Determine the (X, Y) coordinate at the center of the cell enclosing the given text.  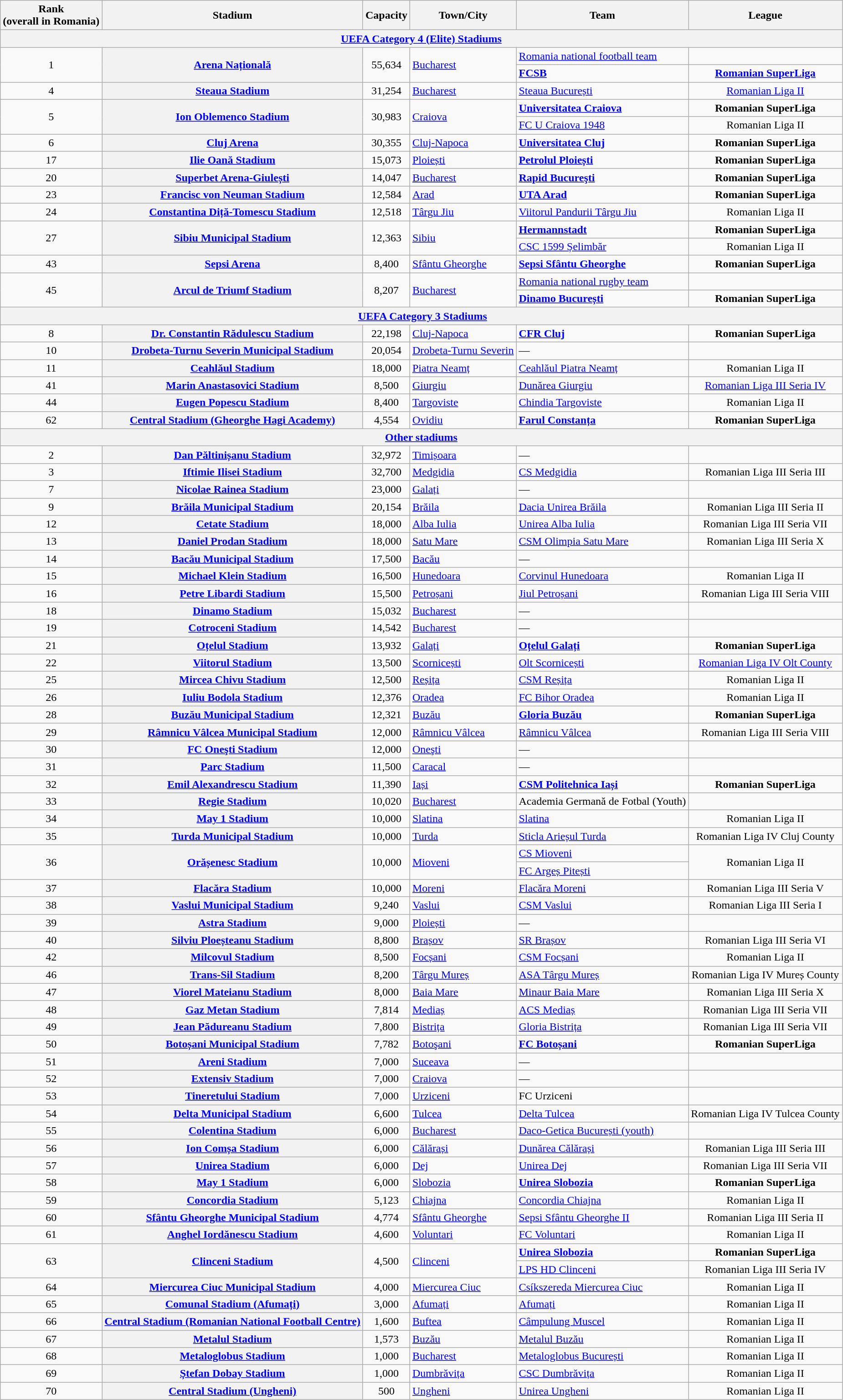
UEFA Category 3 Stadiums (421, 316)
20 (51, 177)
6 (51, 143)
Vaslui Municipal Stadium (232, 905)
Brașov (463, 940)
Romanian Liga III Seria V (766, 888)
Nicolae Rainea Stadium (232, 489)
58 (51, 1183)
23 (51, 194)
Arad (463, 194)
Sibiu (463, 238)
SR Brașov (602, 940)
Cluj Arena (232, 143)
Anghel Iordănescu Stadium (232, 1235)
11,500 (386, 766)
Ceahlăul Stadium (232, 368)
32 (51, 784)
41 (51, 385)
Astra Stadium (232, 923)
49 (51, 1027)
ASA Târgu Mureș (602, 975)
Baia Mare (463, 992)
5,123 (386, 1200)
3,000 (386, 1304)
3 (51, 472)
7 (51, 489)
66 (51, 1321)
Unirea Alba Iulia (602, 524)
35 (51, 836)
Mircea Chivu Stadium (232, 680)
42 (51, 957)
12,518 (386, 212)
Capacity (386, 15)
FCSB (602, 73)
Dan Păltinișanu Stadium (232, 455)
70 (51, 1391)
Voluntari (463, 1235)
Michael Klein Stadium (232, 576)
25 (51, 680)
Minaur Baia Mare (602, 992)
Sepsi Arena (232, 264)
Marin Anastasovici Stadium (232, 385)
Sfântu Gheorghe Municipal Stadium (232, 1217)
Jean Pădureanu Stadium (232, 1027)
Metaloglobus Stadium (232, 1356)
Chindia Targoviste (602, 403)
Olt Scornicești (602, 663)
60 (51, 1217)
13,500 (386, 663)
Corvinul Hunedoara (602, 576)
Drobeta-Turnu Severin (463, 351)
31 (51, 766)
Vaslui (463, 905)
Rank (overall in Romania) (51, 15)
8 (51, 333)
Dunărea Giurgiu (602, 385)
Superbet Arena-Giulești (232, 177)
Arcul de Triumf Stadium (232, 290)
16 (51, 593)
CFR Cluj (602, 333)
54 (51, 1114)
Extensiv Stadium (232, 1079)
Parc Stadium (232, 766)
4,600 (386, 1235)
LPS HD Clinceni (602, 1269)
Ilie Oană Stadium (232, 160)
Medgidia (463, 472)
Team (602, 15)
9,240 (386, 905)
Dumbrăvița (463, 1374)
Slobozia (463, 1183)
Scornicești (463, 663)
57 (51, 1165)
Dinamo București (602, 299)
40 (51, 940)
43 (51, 264)
League (766, 15)
Areni Stadium (232, 1062)
Metalul Stadium (232, 1339)
17 (51, 160)
Constantina Diță-Tomescu Stadium (232, 212)
Academia Germană de Fotbal (Youth) (602, 802)
Drobeta-Turnu Severin Municipal Stadium (232, 351)
27 (51, 238)
9 (51, 507)
22,198 (386, 333)
CSC 1599 Șelimbăr (602, 247)
CSM Politehnica Iași (602, 784)
Dinamo Stadium (232, 611)
Farul Constanța (602, 420)
Timișoara (463, 455)
62 (51, 420)
CSM Reșița (602, 680)
Iftimie Ilisei Stadium (232, 472)
Urziceni (463, 1096)
Central Stadium (Gheorghe Hagi Academy) (232, 420)
Sibiu Municipal Stadium (232, 238)
Mioveni (463, 862)
Oțelul Stadium (232, 645)
8,800 (386, 940)
Bacău (463, 559)
Town/City (463, 15)
12,321 (386, 715)
Delta Municipal Stadium (232, 1114)
10 (51, 351)
11,390 (386, 784)
17,500 (386, 559)
13,932 (386, 645)
Turda (463, 836)
Romanian Liga III Seria I (766, 905)
UTA Arad (602, 194)
Viorel Mateianu Stadium (232, 992)
Clinceni (463, 1261)
34 (51, 819)
4,774 (386, 1217)
FC Botoșani (602, 1044)
12,376 (386, 697)
12,500 (386, 680)
Călărași (463, 1148)
FC Argeș Pitești (602, 871)
Other stadiums (421, 437)
Milcovul Stadium (232, 957)
4 (51, 91)
Buftea (463, 1321)
Ștefan Dobay Stadium (232, 1374)
Concordia Chiajna (602, 1200)
15,032 (386, 611)
Ion Oblemenco Stadium (232, 117)
Colentina Stadium (232, 1131)
Sticla Arieșul Turda (602, 836)
Steaua București (602, 91)
Metaloglobus București (602, 1356)
29 (51, 732)
UEFA Category 4 (Elite) Stadiums (421, 39)
Eugen Popescu Stadium (232, 403)
Central Stadium (Ungheni) (232, 1391)
2 (51, 455)
20,054 (386, 351)
19 (51, 628)
52 (51, 1079)
55,634 (386, 65)
Arena Națională (232, 65)
Moreni (463, 888)
4,000 (386, 1287)
61 (51, 1235)
9,000 (386, 923)
44 (51, 403)
Comunal Stadium (Afumați) (232, 1304)
15 (51, 576)
63 (51, 1261)
FC Bihor Oradea (602, 697)
CSM Vaslui (602, 905)
65 (51, 1304)
47 (51, 992)
Romania national football team (602, 56)
Flacăra Moreni (602, 888)
4,554 (386, 420)
56 (51, 1148)
Bacău Municipal Stadium (232, 559)
Romania national rugby team (602, 281)
31,254 (386, 91)
Viitorul Pandurii Târgu Jiu (602, 212)
Dacia Unirea Brăila (602, 507)
Ion Comșa Stadium (232, 1148)
Romanian Liga III Seria VI (766, 940)
30,355 (386, 143)
Botoșani Municipal Stadium (232, 1044)
Râmnicu Vâlcea Municipal Stadium (232, 732)
1,600 (386, 1321)
Ungheni (463, 1391)
FC U Craiova 1948 (602, 125)
30,983 (386, 117)
500 (386, 1391)
Satu Mare (463, 542)
Romanian Liga IV Tulcea County (766, 1114)
38 (51, 905)
7,814 (386, 1009)
50 (51, 1044)
39 (51, 923)
Oțelul Galați (602, 645)
15,073 (386, 160)
12,363 (386, 238)
69 (51, 1374)
CS Mioveni (602, 853)
Alba Iulia (463, 524)
Ovidiu (463, 420)
12,584 (386, 194)
Turda Municipal Stadium (232, 836)
Chiajna (463, 1200)
Câmpulung Muscel (602, 1321)
26 (51, 697)
Miercurea Ciuc Municipal Stadium (232, 1287)
Târgu Jiu (463, 212)
Cetate Stadium (232, 524)
Tineretului Stadium (232, 1096)
Piatra Neamț (463, 368)
ACS Mediaș (602, 1009)
5 (51, 117)
Dr. Constantin Rădulescu Stadium (232, 333)
14 (51, 559)
Unirea Stadium (232, 1165)
Iuliu Bodola Stadium (232, 697)
Caracal (463, 766)
Daco-Getica București (youth) (602, 1131)
Stadium (232, 15)
Concordia Stadium (232, 1200)
Delta Tulcea (602, 1114)
21 (51, 645)
64 (51, 1287)
37 (51, 888)
36 (51, 862)
Sepsi Sfântu Gheorghe (602, 264)
8,000 (386, 992)
Oradea (463, 697)
Steaua Stadium (232, 91)
Regie Stadium (232, 802)
7,800 (386, 1027)
8,207 (386, 290)
CSM Olimpia Satu Mare (602, 542)
Sepsi Sfântu Gheorghe II (602, 1217)
13 (51, 542)
Francisc von Neuman Stadium (232, 194)
55 (51, 1131)
Târgu Mureș (463, 975)
12 (51, 524)
Silviu Ploeșteanu Stadium (232, 940)
Brăila Municipal Stadium (232, 507)
FC Urziceni (602, 1096)
Dej (463, 1165)
CSM Focșani (602, 957)
8,200 (386, 975)
Reșița (463, 680)
CSC Dumbrăvița (602, 1374)
14,542 (386, 628)
Mediaș (463, 1009)
Gloria Bistrița (602, 1027)
FC Oneşti Stadium (232, 749)
Petroșani (463, 593)
Orășenesc Stadium (232, 862)
Unirea Dej (602, 1165)
45 (51, 290)
6,600 (386, 1114)
Oneşti (463, 749)
Universitatea Craiova (602, 108)
16,500 (386, 576)
Csíkszereda Miercurea Ciuc (602, 1287)
Jiul Petroșani (602, 593)
Unirea Ungheni (602, 1391)
Brăila (463, 507)
48 (51, 1009)
Petrolul Ploiești (602, 160)
Suceava (463, 1062)
1,573 (386, 1339)
Ceahlăul Piatra Neamț (602, 368)
14,047 (386, 177)
4,500 (386, 1261)
Trans-Sil Stadium (232, 975)
Romanian Liga IV Cluj County (766, 836)
28 (51, 715)
67 (51, 1339)
Iași (463, 784)
11 (51, 368)
Giurgiu (463, 385)
7,782 (386, 1044)
CS Medgidia (602, 472)
Petre Libardi Stadium (232, 593)
Metalul Buzău (602, 1339)
46 (51, 975)
Romanian Liga IV Olt County (766, 663)
32,972 (386, 455)
32,700 (386, 472)
Romanian Liga IV Mureș County (766, 975)
22 (51, 663)
Universitatea Cluj (602, 143)
Hermannstadt (602, 229)
23,000 (386, 489)
30 (51, 749)
Daniel Prodan Stadium (232, 542)
Miercurea Ciuc (463, 1287)
Cotroceni Stadium (232, 628)
Dunărea Călărași (602, 1148)
10,020 (386, 802)
18 (51, 611)
Viitorul Stadium (232, 663)
Emil Alexandrescu Stadium (232, 784)
53 (51, 1096)
FC Voluntari (602, 1235)
Bistrița (463, 1027)
20,154 (386, 507)
Hunedoara (463, 576)
Botoşani (463, 1044)
1 (51, 65)
Rapid Bucureşti (602, 177)
Central Stadium (Romanian National Football Centre) (232, 1321)
51 (51, 1062)
24 (51, 212)
33 (51, 802)
Flacăra Stadium (232, 888)
59 (51, 1200)
Gloria Buzău (602, 715)
15,500 (386, 593)
Focșani (463, 957)
Buzău Municipal Stadium (232, 715)
Gaz Metan Stadium (232, 1009)
Targoviste (463, 403)
Tulcea (463, 1114)
68 (51, 1356)
Clinceni Stadium (232, 1261)
